Determine the [X, Y] coordinate at the center of the cell enclosing the given text.  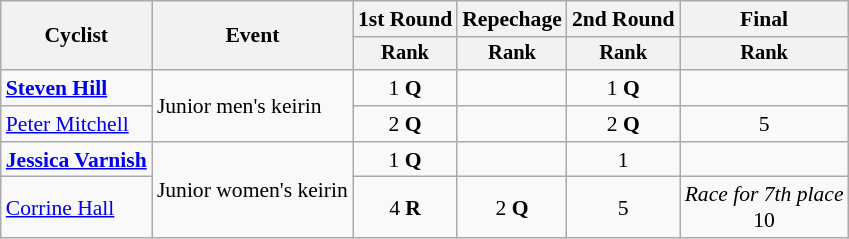
Event [252, 36]
Repechage [512, 19]
Junior men's keirin [252, 106]
Steven Hill [76, 88]
4 R [405, 208]
2nd Round [624, 19]
Cyclist [76, 36]
Jessica Varnish [76, 160]
Race for 7th place10 [764, 208]
1st Round [405, 19]
1 [624, 160]
Final [764, 19]
Junior women's keirin [252, 190]
Corrine Hall [76, 208]
Peter Mitchell [76, 124]
